Output the [X, Y] coordinate of the center of the cell containing the given text.  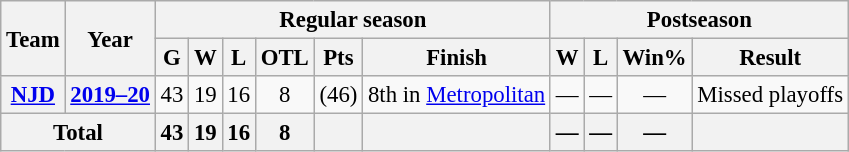
OTL [284, 58]
Result [770, 58]
Team [33, 38]
G [172, 58]
Win% [654, 58]
Finish [457, 58]
Postseason [699, 20]
NJD [33, 95]
Missed playoffs [770, 95]
2019–20 [110, 95]
Regular season [352, 20]
(46) [338, 95]
Total [78, 133]
8th in Metropolitan [457, 95]
Year [110, 38]
Pts [338, 58]
